Output the [x, y] coordinate of the center of the cell containing the given text.  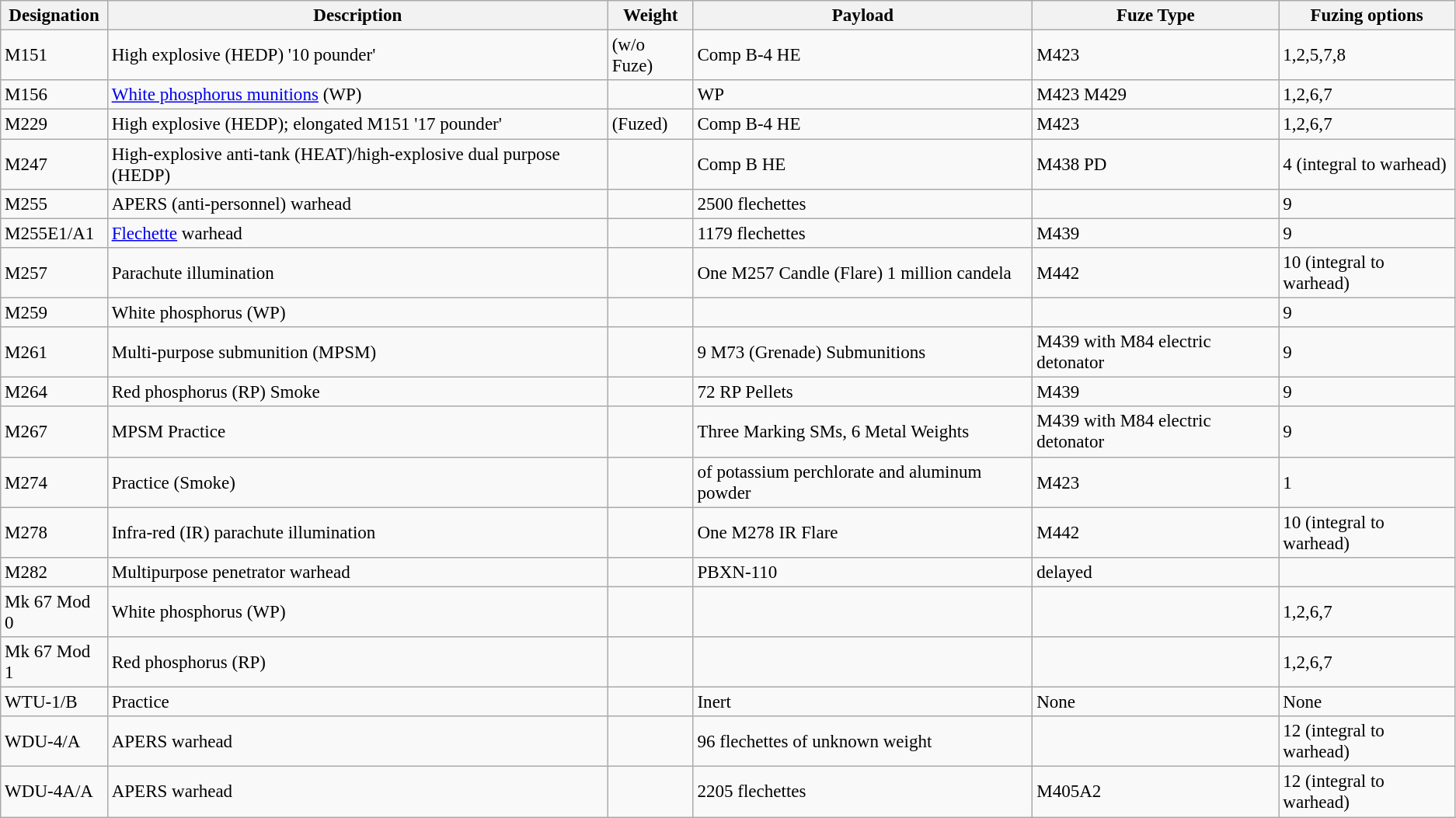
9 M73 (Grenade) Submunitions [862, 353]
M259 [54, 313]
M255 [54, 204]
Mk 67 Mod 1 [54, 662]
M423 M429 [1156, 95]
Fuze Type [1156, 16]
Designation [54, 16]
Payload [862, 16]
M156 [54, 95]
One M257 Candle (Flare) 1 million candela [862, 273]
High explosive (HEDP); elongated M151 '17 pounder' [357, 124]
1 [1367, 482]
M247 [54, 165]
WDU-4/A [54, 741]
2205 flechettes [862, 792]
Fuzing options [1367, 16]
M229 [54, 124]
One M278 IR Flare [862, 533]
Weight [650, 16]
M151 [54, 56]
Infra-red (IR) parachute illumination [357, 533]
PBXN-110 [862, 573]
M264 [54, 392]
2500 flechettes [862, 204]
M438 PD [1156, 165]
MPSM Practice [357, 432]
72 RP Pellets [862, 392]
Comp B HE [862, 165]
(Fuzed) [650, 124]
Mk 67 Mod 0 [54, 612]
Red phosphorus (RP) Smoke [357, 392]
Three Marking SMs, 6 Metal Weights [862, 432]
Description [357, 16]
M267 [54, 432]
Multi-purpose submunition (MPSM) [357, 353]
1179 flechettes [862, 233]
High explosive (HEDP) '10 pounder' [357, 56]
Red phosphorus (RP) [357, 662]
Practice [357, 702]
M274 [54, 482]
M261 [54, 353]
WDU-4A/A [54, 792]
Flechette warhead [357, 233]
4 (integral to warhead) [1367, 165]
1,2,5,7,8 [1367, 56]
APERS (anti-personnel) warhead [357, 204]
Parachute illumination [357, 273]
delayed [1156, 573]
M405A2 [1156, 792]
WP [862, 95]
Multipurpose penetrator warhead [357, 573]
(w/o Fuze) [650, 56]
M257 [54, 273]
High-explosive anti-tank (HEAT)/high-explosive dual purpose (HEDP) [357, 165]
WTU-1/B [54, 702]
M255E1/A1 [54, 233]
96 flechettes of unknown weight [862, 741]
M278 [54, 533]
Inert [862, 702]
of potassium perchlorate and aluminum powder [862, 482]
M282 [54, 573]
Practice (Smoke) [357, 482]
White phosphorus munitions (WP) [357, 95]
